Identify which cell holds the provided text, then report its [X, Y] central coordinate. 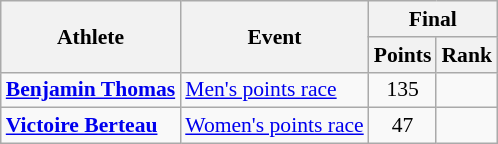
Rank [466, 55]
Event [274, 36]
135 [403, 90]
Points [403, 55]
47 [403, 126]
Final [433, 19]
Benjamin Thomas [90, 90]
Men's points race [274, 90]
Athlete [90, 36]
Women's points race [274, 126]
Victoire Berteau [90, 126]
